Find where the given text appears and provide that cell's center as [x, y] coordinate. 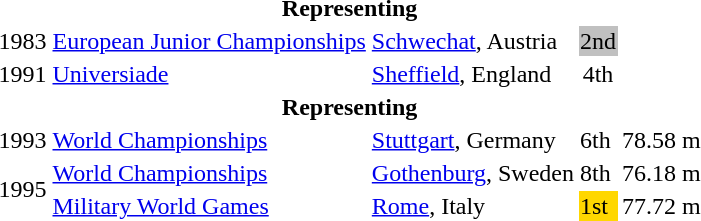
6th [598, 140]
2nd [598, 41]
Stuttgart, Germany [472, 140]
8th [598, 173]
Gothenburg, Sweden [472, 173]
European Junior Championships [209, 41]
Sheffield, England [472, 74]
1st [598, 206]
4th [598, 74]
Universiade [209, 74]
Schwechat, Austria [472, 41]
Rome, Italy [472, 206]
Military World Games [209, 206]
